From the cell containing the given text, extract its center point as (X, Y) coordinate. 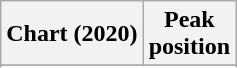
Peakposition (189, 34)
Chart (2020) (72, 34)
